Return the (X, Y) coordinate for the center point of the cell that contains the specified text.  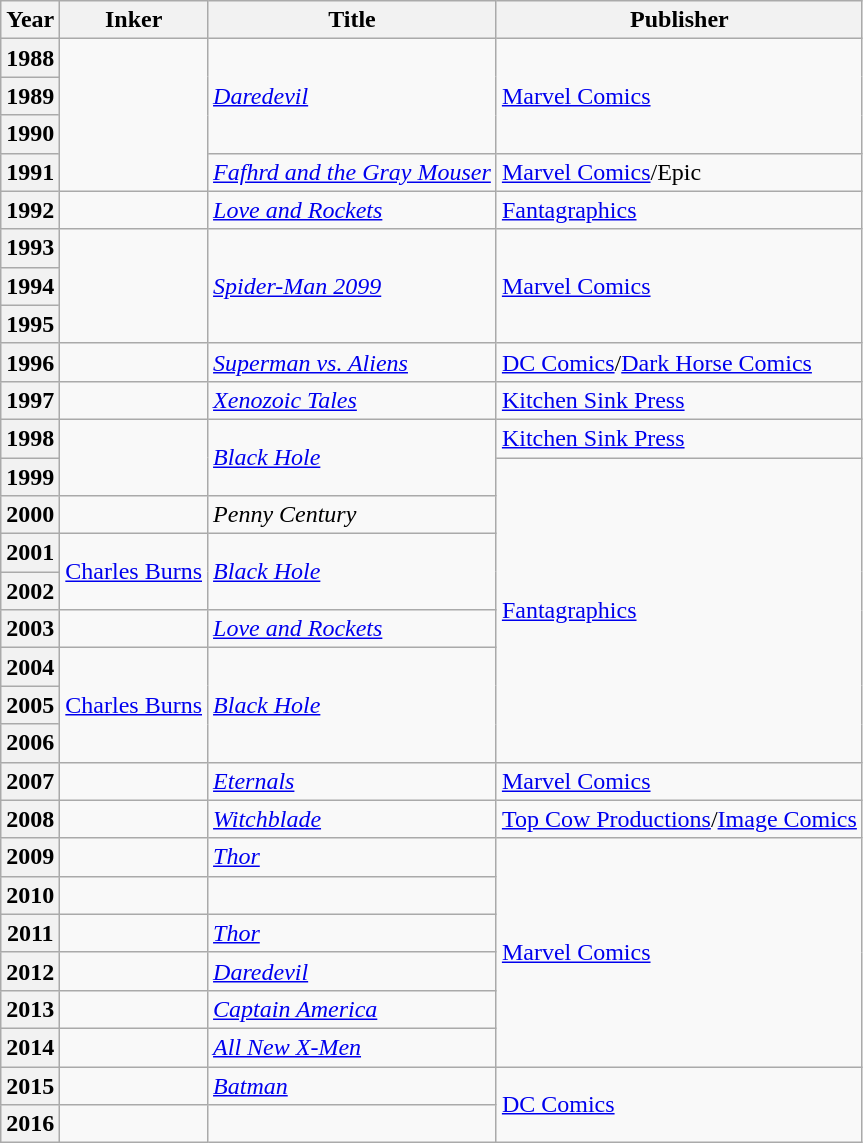
2011 (30, 933)
Marvel Comics/Epic (679, 172)
1997 (30, 400)
2000 (30, 515)
2004 (30, 667)
1995 (30, 324)
Superman vs. Aliens (352, 362)
1991 (30, 172)
1993 (30, 248)
2016 (30, 1124)
2015 (30, 1085)
Inker (134, 20)
2003 (30, 629)
Year (30, 20)
Fafhrd and the Gray Mouser (352, 172)
2014 (30, 1047)
2001 (30, 553)
2009 (30, 857)
2010 (30, 895)
1998 (30, 438)
Captain America (352, 1009)
Eternals (352, 781)
2012 (30, 971)
1992 (30, 210)
Top Cow Productions/Image Comics (679, 819)
Xenozoic Tales (352, 400)
Publisher (679, 20)
Batman (352, 1085)
1990 (30, 134)
2008 (30, 819)
1989 (30, 96)
DC Comics (679, 1104)
2006 (30, 743)
1988 (30, 58)
Witchblade (352, 819)
1994 (30, 286)
2013 (30, 1009)
1996 (30, 362)
Penny Century (352, 515)
Spider-Man 2099 (352, 286)
DC Comics/Dark Horse Comics (679, 362)
Title (352, 20)
2002 (30, 591)
2007 (30, 781)
All New X-Men (352, 1047)
2005 (30, 705)
1999 (30, 477)
